Find where the given text appears and provide that cell's center as [X, Y] coordinate. 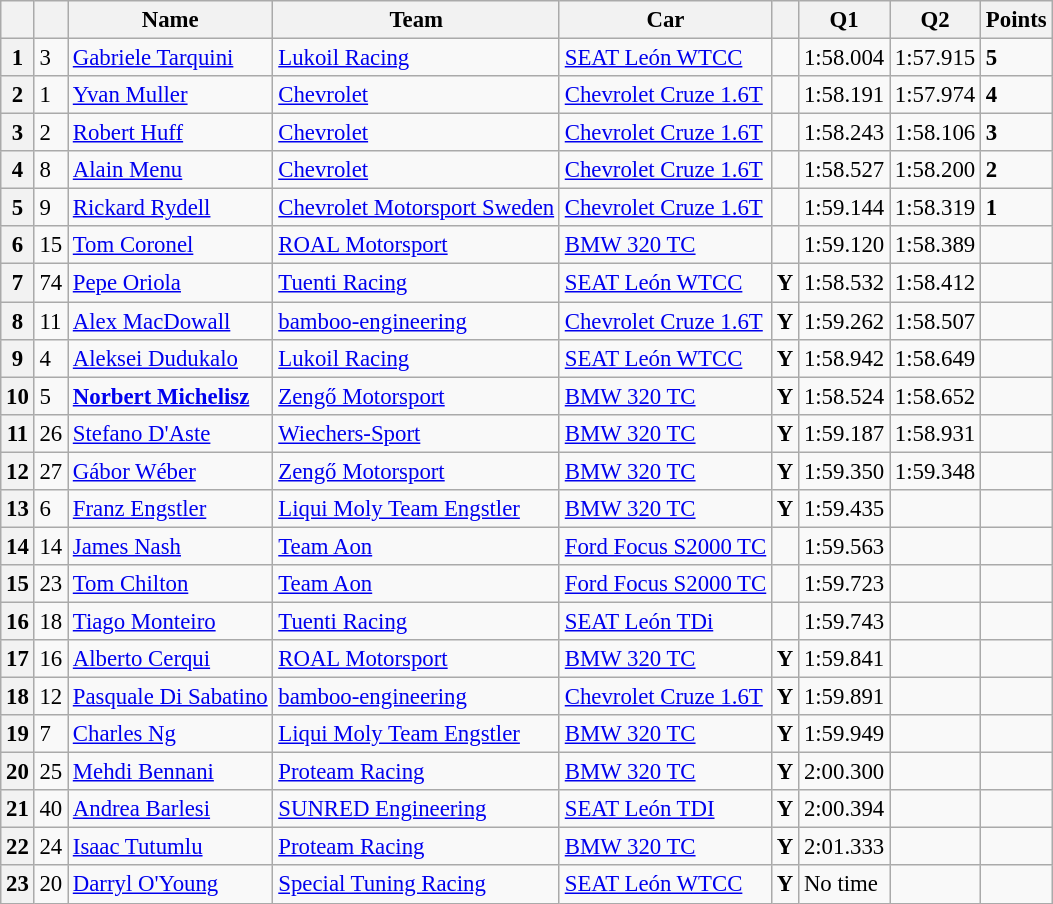
1:59.350 [844, 471]
Darryl O'Young [170, 885]
Yvan Muller [170, 95]
1:59.563 [844, 546]
19 [18, 734]
Pepe Oriola [170, 283]
74 [50, 283]
27 [50, 471]
Andrea Barlesi [170, 809]
1:59.891 [844, 697]
25 [50, 772]
1:58.191 [844, 95]
1:59.435 [844, 509]
24 [50, 847]
SEAT León TDi [665, 621]
Norbert Michelisz [170, 396]
1:59.262 [844, 321]
Wiechers-Sport [416, 433]
Stefano D'Aste [170, 433]
Isaac Tutumlu [170, 847]
2:00.394 [844, 809]
Alex MacDowall [170, 321]
Chevrolet Motorsport Sweden [416, 208]
SEAT León TDI [665, 809]
1:59.723 [844, 584]
1:58.106 [936, 133]
1:58.524 [844, 396]
Tom Chilton [170, 584]
17 [18, 659]
1:58.652 [936, 396]
Franz Engstler [170, 509]
Name [170, 20]
Pasquale Di Sabatino [170, 697]
Points [1016, 20]
10 [18, 396]
22 [18, 847]
Q1 [844, 20]
1:58.931 [936, 433]
Special Tuning Racing [416, 885]
1:57.974 [936, 95]
2:00.300 [844, 772]
Alberto Cerqui [170, 659]
Gábor Wéber [170, 471]
Q2 [936, 20]
1:59.120 [844, 245]
Rickard Rydell [170, 208]
Mehdi Bennani [170, 772]
40 [50, 809]
No time [844, 885]
1:58.004 [844, 58]
1:58.942 [844, 358]
Robert Huff [170, 133]
Alain Menu [170, 170]
1:59.144 [844, 208]
James Nash [170, 546]
1:58.649 [936, 358]
21 [18, 809]
Team [416, 20]
SUNRED Engineering [416, 809]
Charles Ng [170, 734]
Tiago Monteiro [170, 621]
Gabriele Tarquini [170, 58]
13 [18, 509]
Aleksei Dudukalo [170, 358]
Car [665, 20]
2:01.333 [844, 847]
1:59.949 [844, 734]
1:58.200 [936, 170]
1:59.841 [844, 659]
1:59.348 [936, 471]
1:58.507 [936, 321]
Tom Coronel [170, 245]
1:58.412 [936, 283]
26 [50, 433]
1:58.532 [844, 283]
1:58.319 [936, 208]
1:58.527 [844, 170]
1:59.187 [844, 433]
1:58.243 [844, 133]
1:58.389 [936, 245]
1:59.743 [844, 621]
1:57.915 [936, 58]
